From the cell containing the given text, extract its center point as (x, y) coordinate. 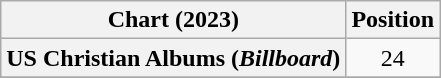
24 (393, 58)
US Christian Albums (Billboard) (174, 58)
Chart (2023) (174, 20)
Position (393, 20)
